Provide the [x, y] coordinate of the cell's center where the given text is located.  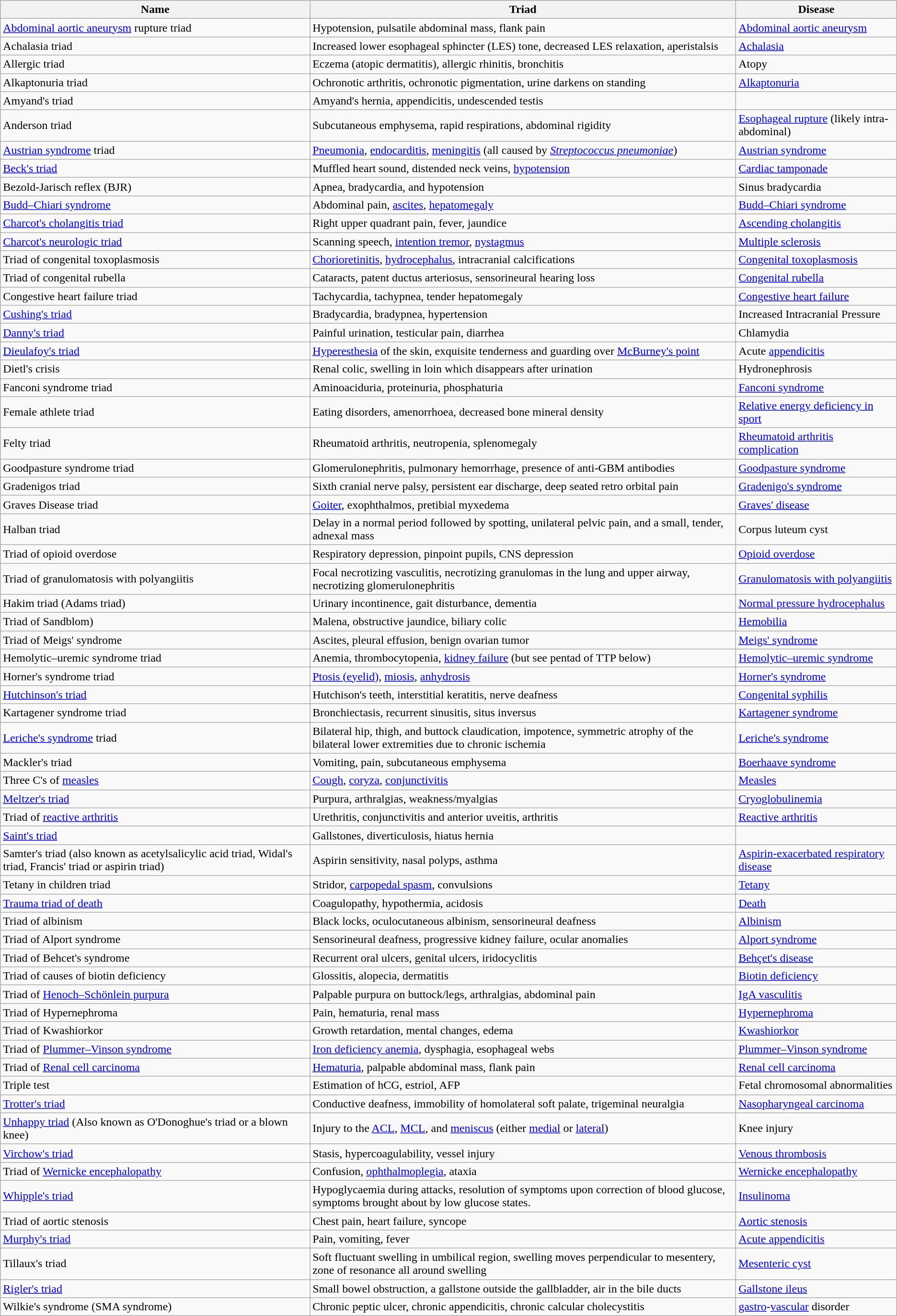
Urinary incontinence, gait disturbance, dementia [523, 604]
Cushing's triad [155, 314]
Female athlete triad [155, 412]
Triad of Plummer–Vinson syndrome [155, 1049]
Pain, hematuria, renal mass [523, 1013]
Chlamydia [816, 333]
Cough, coryza, conjunctivitis [523, 780]
Triad of Renal cell carcinoma [155, 1067]
Purpura, arthralgias, weakness/myalgias [523, 799]
Palpable purpura on buttock/legs, arthralgias, abdominal pain [523, 994]
Alport syndrome [816, 940]
Amyand's hernia, appendicitis, undescended testis [523, 101]
Triad of aortic stenosis [155, 1221]
Name [155, 10]
Measles [816, 780]
Fanconi syndrome [816, 387]
Meigs' syndrome [816, 640]
Horner's syndrome [816, 676]
Abdominal aortic aneurysm rupture triad [155, 28]
Conductive deafness, immobility of homolateral soft palate, trigeminal neuralgia [523, 1104]
Hypoglycaemia during attacks, resolution of symptoms upon correction of blood glucose, symptoms brought about by low glucose states. [523, 1196]
Renal colic, swelling in loin which disappears after urination [523, 369]
Esophageal rupture (likely intra-abdominal) [816, 126]
Atopy [816, 64]
Amyand's triad [155, 101]
Muffled heart sound, distended neck veins, hypotension [523, 168]
Felty triad [155, 443]
Aortic stenosis [816, 1221]
Wernicke encephalopathy [816, 1171]
Normal pressure hydrocephalus [816, 604]
Hypotension, pulsatile abdominal mass, flank pain [523, 28]
Triad of Wernicke encephalopathy [155, 1171]
Trotter's triad [155, 1104]
Triad of congenital rubella [155, 278]
Black locks, oculocutaneous albinism, sensorineural deafness [523, 921]
Multiple sclerosis [816, 241]
Gallstone ileus [816, 1289]
Goodpasture syndrome triad [155, 468]
Murphy's triad [155, 1239]
Austrian syndrome triad [155, 150]
Nasopharyngeal carcinoma [816, 1104]
Whipple's triad [155, 1196]
Congenital syphilis [816, 695]
Sinus bradycardia [816, 186]
Goiter, exophthalmos, pretibial myxedema [523, 504]
Hemolytic–uremic syndrome [816, 658]
Bilateral hip, thigh, and buttock claudication, impotence, symmetric atrophy of the bilateral lower extremities due to chronic ischemia [523, 737]
Ascending cholangitis [816, 223]
Hakim triad (Adams triad) [155, 604]
Goodpasture syndrome [816, 468]
Kartagener syndrome [816, 713]
Saint's triad [155, 835]
Subcutaneous emphysema, rapid respirations, abdominal rigidity [523, 126]
Scanning speech, intention tremor, nystagmus [523, 241]
Cardiac tamponade [816, 168]
Congestive heart failure [816, 296]
Cryoglobulinemia [816, 799]
Granulomatosis with polyangiitis [816, 578]
Triad [523, 10]
Horner's syndrome triad [155, 676]
Apnea, bradycardia, and hypotension [523, 186]
Chorioretinitis, hydrocephalus, intracranial calcifications [523, 260]
Achalasia [816, 46]
Increased lower esophageal sphincter (LES) tone, decreased LES relaxation, aperistalsis [523, 46]
Hydronephrosis [816, 369]
Tetany [816, 885]
Charcot's neurologic triad [155, 241]
Triad of Sandblom) [155, 622]
Tetany in children triad [155, 885]
Alkaptonuria triad [155, 82]
Iron deficiency anemia, dysphagia, esophageal webs [523, 1049]
Aminoaciduria, proteinuria, phosphaturia [523, 387]
Congestive heart failure triad [155, 296]
Small bowel obstruction, a gallstone outside the gallbladder, air in the bile ducts [523, 1289]
Biotin deficiency [816, 976]
Graves' disease [816, 504]
Triad of Behcet's syndrome [155, 958]
Ptosis (eyelid), miosis, anhydrosis [523, 676]
Hypernephroma [816, 1013]
Death [816, 903]
Injury to the ACL, MCL, and meniscus (either medial or lateral) [523, 1129]
Recurrent oral ulcers, genital ulcers, iridocyclitis [523, 958]
Gradenigos triad [155, 486]
Triad of Henoch–Schönlein purpura [155, 994]
Bradycardia, bradypnea, hypertension [523, 314]
Corpus luteum cyst [816, 529]
Triad of Meigs' syndrome [155, 640]
Increased Intracranial Pressure [816, 314]
Austrian syndrome [816, 150]
Delay in a normal period followed by spotting, unilateral pelvic pain, and a small, tender, adnexal mass [523, 529]
Triad of Hypernephroma [155, 1013]
Eczema (atopic dermatitis), allergic rhinitis, bronchitis [523, 64]
Sensorineural deafness, progressive kidney failure, ocular anomalies [523, 940]
Sixth cranial nerve palsy, persistent ear discharge, deep seated retro orbital pain [523, 486]
Achalasia triad [155, 46]
Fetal chromosomal abnormalities [816, 1085]
Coagulopathy, hypothermia, acidosis [523, 903]
Triad of granulomatosis with polyangiitis [155, 578]
Graves Disease triad [155, 504]
Estimation of hCG, estriol, AFP [523, 1085]
Congenital toxoplasmosis [816, 260]
Three C's of measles [155, 780]
Knee injury [816, 1129]
Stridor, carpopedal spasm, convulsions [523, 885]
Kartagener syndrome triad [155, 713]
gastro-vascular disorder [816, 1307]
IgA vasculitis [816, 994]
Triad of reactive arthritis [155, 817]
Behçet's disease [816, 958]
Kwashiorkor [816, 1031]
Focal necrotizing vasculitis, necrotizing granulomas in the lung and upper airway, necrotizing glomerulonephritis [523, 578]
Virchow's triad [155, 1153]
Triple test [155, 1085]
Opioid overdose [816, 554]
Tillaux's triad [155, 1264]
Rigler's triad [155, 1289]
Cataracts, patent ductus arteriosus, sensorineural hearing loss [523, 278]
Abdominal pain, ascites, hepatomegaly [523, 205]
Pain, vomiting, fever [523, 1239]
Anemia, thrombocytopenia, kidney failure (but see pentad of TTP below) [523, 658]
Charcot's cholangitis triad [155, 223]
Gallstones, diverticulosis, hiatus hernia [523, 835]
Glomerulonephritis, pulmonary hemorrhage, presence of anti-GBM antibodies [523, 468]
Leriche's syndrome triad [155, 737]
Plummer–Vinson syndrome [816, 1049]
Insulinoma [816, 1196]
Glossitis, alopecia, dermatitis [523, 976]
Chronic peptic ulcer, chronic appendicitis, chronic calcular cholecystitis [523, 1307]
Ascites, pleural effusion, benign ovarian tumor [523, 640]
Allergic triad [155, 64]
Fanconi syndrome triad [155, 387]
Urethritis, conjunctivitis and anterior uveitis, arthritis [523, 817]
Samter's triad (also known as acetylsalicylic acid triad, Widal's triad, Francis' triad or aspirin triad) [155, 860]
Abdominal aortic aneurysm [816, 28]
Relative energy deficiency in sport [816, 412]
Hutchinson's triad [155, 695]
Soft fluctuant swelling in umbilical region, swelling moves perpendicular to mesentery, zone of resonance all around swelling [523, 1264]
Halban triad [155, 529]
Wilkie's syndrome (SMA syndrome) [155, 1307]
Mackler's triad [155, 762]
Albinism [816, 921]
Respiratory depression, pinpoint pupils, CNS depression [523, 554]
Painful urination, testicular pain, diarrhea [523, 333]
Disease [816, 10]
Congenital rubella [816, 278]
Hutchison's teeth, interstitial keratitis, nerve deafness [523, 695]
Aspirin-exacerbated respiratory disease [816, 860]
Mesenteric cyst [816, 1264]
Alkaptonuria [816, 82]
Malena, obstructive jaundice, biliary colic [523, 622]
Aspirin sensitivity, nasal polyps, asthma [523, 860]
Hemobilia [816, 622]
Anderson triad [155, 126]
Reactive arthritis [816, 817]
Triad of Alport syndrome [155, 940]
Meltzer's triad [155, 799]
Beck's triad [155, 168]
Rheumatoid arthritis complication [816, 443]
Boerhaave syndrome [816, 762]
Tachycardia, tachypnea, tender hepatomegaly [523, 296]
Dieulafoy's triad [155, 351]
Vomiting, pain, subcutaneous emphysema [523, 762]
Gradenigo's syndrome [816, 486]
Right upper quadrant pain, fever, jaundice [523, 223]
Dietl's crisis [155, 369]
Triad of albinism [155, 921]
Pneumonia, endocarditis, meningitis (all caused by Streptococcus pneumoniae) [523, 150]
Ochronotic arthritis, ochronotic pigmentation, urine darkens on standing [523, 82]
Renal cell carcinoma [816, 1067]
Hemolytic–uremic syndrome triad [155, 658]
Eating disorders, amenorrhoea, decreased bone mineral density [523, 412]
Triad of causes of biotin deficiency [155, 976]
Triad of congenital toxoplasmosis [155, 260]
Bezold-Jarisch reflex (BJR) [155, 186]
Hematuria, palpable abdominal mass, flank pain [523, 1067]
Leriche's syndrome [816, 737]
Triad of opioid overdose [155, 554]
Rheumatoid arthritis, neutropenia, splenomegaly [523, 443]
Chest pain, heart failure, syncope [523, 1221]
Danny's triad [155, 333]
Confusion, ophthalmoplegia, ataxia [523, 1171]
Stasis, hypercoagulability, vessel injury [523, 1153]
Growth retardation, mental changes, edema [523, 1031]
Unhappy triad (Also known as O'Donoghue's triad or a blown knee) [155, 1129]
Venous thrombosis [816, 1153]
Triad of Kwashiorkor [155, 1031]
Hyperesthesia of the skin, exquisite tenderness and guarding over McBurney's point [523, 351]
Bronchiectasis, recurrent sinusitis, situs inversus [523, 713]
Trauma triad of death [155, 903]
